Search for the cell housing the specified text and yield its (x, y) center coordinate. 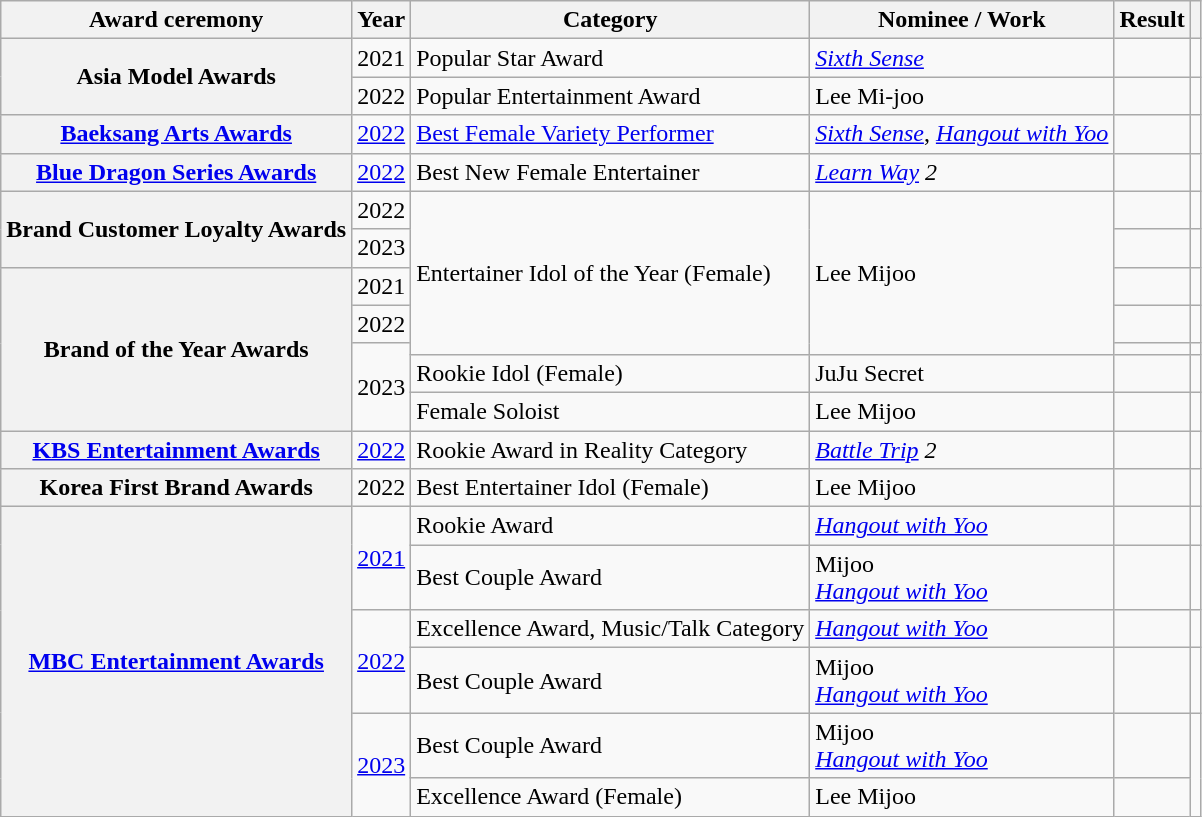
JuJu Secret (962, 373)
Excellence Award (Female) (610, 797)
Entertainer Idol of the Year (Female) (610, 272)
Lee Mi-joo (962, 96)
Brand of the Year Awards (176, 348)
Rookie Award in Reality Category (610, 449)
Best New Female Entertainer (610, 172)
Brand Customer Loyalty Awards (176, 229)
Excellence Award, Music/Talk Category (610, 629)
Category (610, 20)
Best Entertainer Idol (Female) (610, 488)
Female Soloist (610, 411)
Award ceremony (176, 20)
KBS Entertainment Awards (176, 449)
Popular Entertainment Award (610, 96)
Popular Star Award (610, 58)
Sixth Sense (962, 58)
Blue Dragon Series Awards (176, 172)
Asia Model Awards (176, 77)
Korea First Brand Awards (176, 488)
Best Female Variety Performer (610, 134)
Sixth Sense, Hangout with Yoo (962, 134)
Baeksang Arts Awards (176, 134)
Rookie Idol (Female) (610, 373)
Learn Way 2 (962, 172)
Rookie Award (610, 526)
MBC Entertainment Awards (176, 662)
Battle Trip 2 (962, 449)
Nominee / Work (962, 20)
Year (382, 20)
Result (1152, 20)
